Scan for the cell matching the given text and deliver its [x, y] coordinate at center. 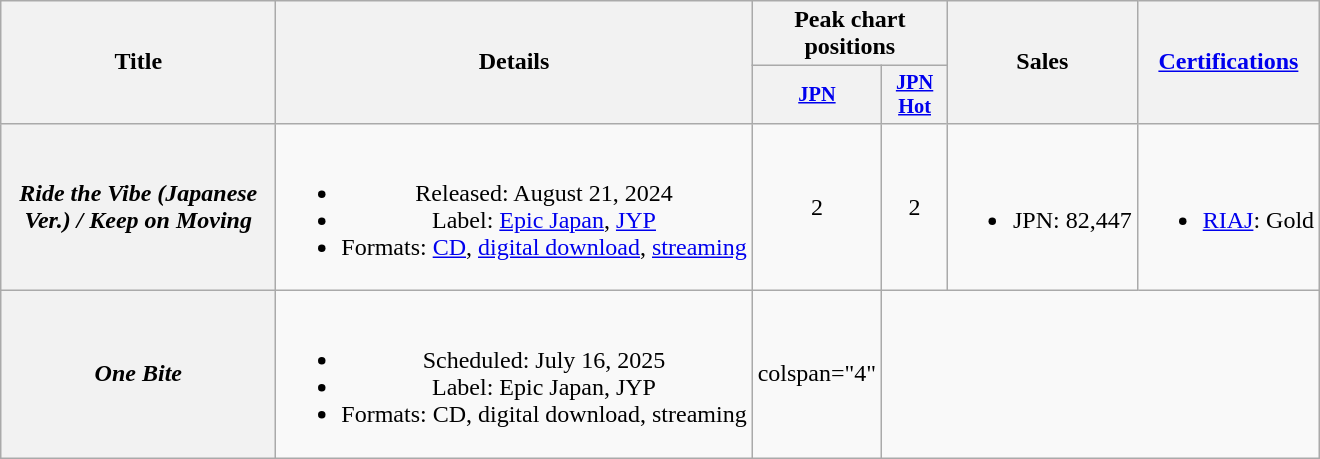
JPNHot [915, 95]
Details [514, 62]
Scheduled: July 16, 2025Label: Epic Japan, JYPFormats: CD, digital download, streaming [514, 374]
Peak chart positions [850, 34]
Title [138, 62]
RIAJ: Gold [1228, 206]
Ride the Vibe (Japanese Ver.) / Keep on Moving [138, 206]
One Bite [138, 374]
Certifications [1228, 62]
JPN: 82,447 [1042, 206]
Sales [1042, 62]
colspan="4" [817, 374]
JPN [817, 95]
Released: August 21, 2024Label: Epic Japan, JYPFormats: CD, digital download, streaming [514, 206]
